Locate the cell with the specified text and output its (x, y) center coordinate. 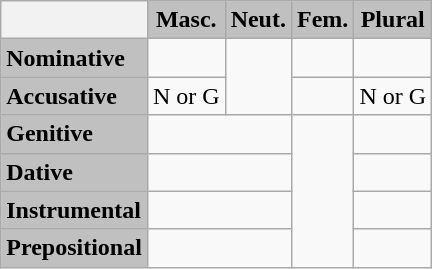
Instrumental (74, 210)
Prepositional (74, 248)
Genitive (74, 134)
Dative (74, 172)
Fem. (322, 20)
Accusative (74, 96)
Masc. (186, 20)
Neut. (258, 20)
Plural (393, 20)
Nominative (74, 58)
